From the cell containing the given text, extract its center point as [x, y] coordinate. 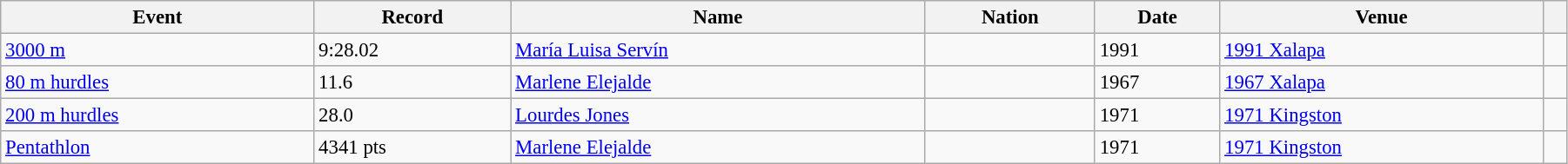
1991 Xalapa [1382, 50]
Record [412, 17]
Venue [1382, 17]
11.6 [412, 82]
9:28.02 [412, 50]
Date [1157, 17]
Nation [1009, 17]
1967 Xalapa [1382, 82]
28.0 [412, 115]
4341 pts [412, 148]
Event [157, 17]
1967 [1157, 82]
Name [718, 17]
1991 [1157, 50]
Pentathlon [157, 148]
Lourdes Jones [718, 115]
80 m hurdles [157, 82]
María Luisa Servín [718, 50]
200 m hurdles [157, 115]
3000 m [157, 50]
